Return the (x, y) coordinate for the center point of the cell that contains the specified text.  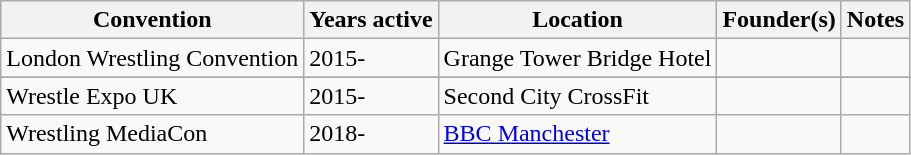
Years active (371, 20)
Wrestling MediaCon (152, 134)
Grange Tower Bridge Hotel (578, 58)
Founder(s) (779, 20)
Second City CrossFit (578, 96)
BBC Manchester (578, 134)
Wrestle Expo UK (152, 96)
London Wrestling Convention (152, 58)
Location (578, 20)
Notes (875, 20)
2018- (371, 134)
Convention (152, 20)
